For the text-containing cell, return its midpoint in [X, Y] coordinate format. 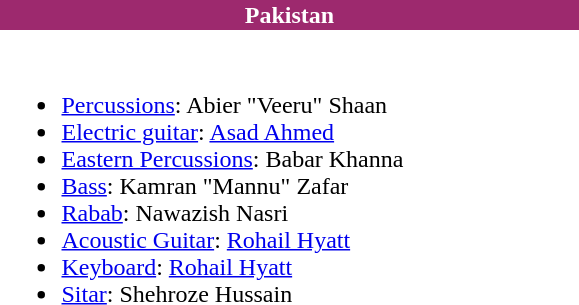
Pakistan [290, 15]
